Search for the cell housing the specified text and yield its [X, Y] center coordinate. 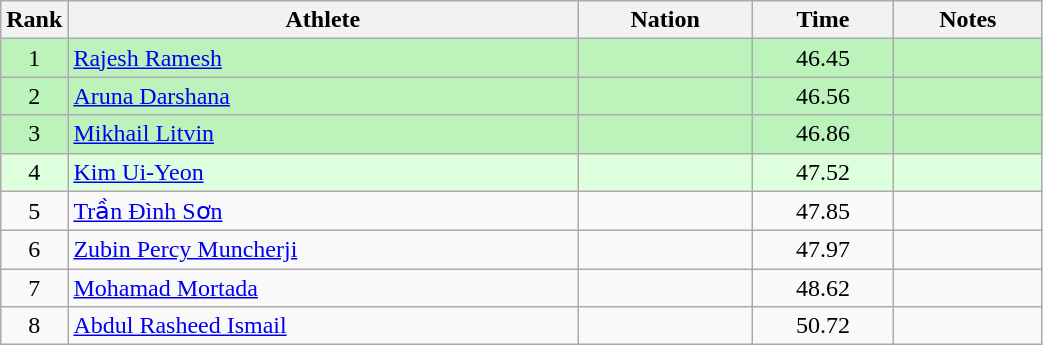
47.97 [822, 250]
Abdul Rasheed Ismail [323, 326]
1 [34, 58]
8 [34, 326]
48.62 [822, 288]
4 [34, 172]
Notes [968, 20]
Kim Ui-Yeon [323, 172]
Nation [666, 20]
Mikhail Litvin [323, 134]
Rank [34, 20]
5 [34, 211]
Mohamad Mortada [323, 288]
7 [34, 288]
50.72 [822, 326]
46.45 [822, 58]
Time [822, 20]
2 [34, 96]
46.86 [822, 134]
46.56 [822, 96]
47.52 [822, 172]
6 [34, 250]
Trần Đình Sơn [323, 211]
Aruna Darshana [323, 96]
Rajesh Ramesh [323, 58]
47.85 [822, 211]
Athlete [323, 20]
3 [34, 134]
Zubin Percy Muncherji [323, 250]
